Provide the (x, y) coordinate of the cell's center where the given text is located.  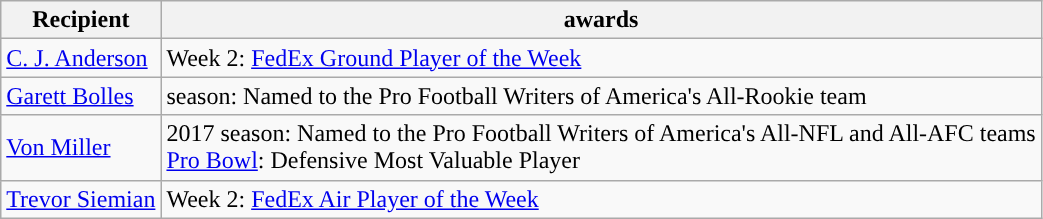
Trevor Siemian (81, 199)
season: Named to the Pro Football Writers of America's All-Rookie team (601, 96)
Week 2: FedEx Ground Player of the Week (601, 58)
C. J. Anderson (81, 58)
2017 season: Named to the Pro Football Writers of America's All-NFL and All-AFC teamsPro Bowl: Defensive Most Valuable Player (601, 148)
Recipient (81, 20)
Von Miller (81, 148)
Garett Bolles (81, 96)
awards (601, 20)
Week 2: FedEx Air Player of the Week (601, 199)
